Return [x, y] of the center of cell containing provided text 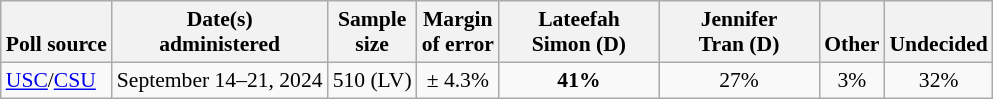
32% [938, 80]
41% [579, 80]
Samplesize [372, 32]
3% [852, 80]
Poll source [56, 32]
JenniferTran (D) [739, 32]
Undecided [938, 32]
± 4.3% [458, 80]
USC/CSU [56, 80]
Marginof error [458, 32]
27% [739, 80]
September 14–21, 2024 [220, 80]
Other [852, 32]
510 (LV) [372, 80]
Date(s)administered [220, 32]
LateefahSimon (D) [579, 32]
